Find where the given text appears and provide that cell's center as (x, y) coordinate. 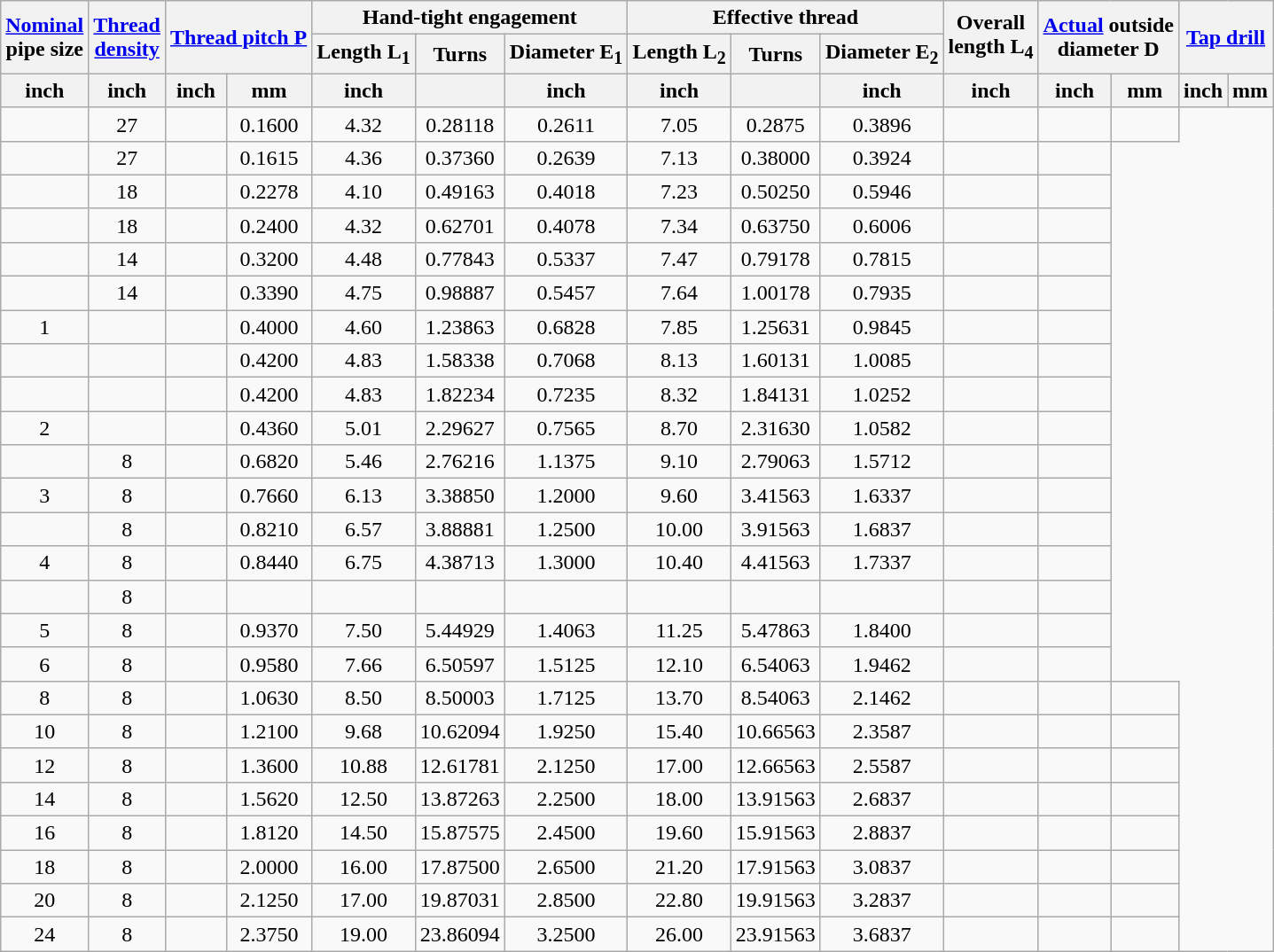
1 (44, 327)
9.68 (363, 731)
1.23863 (459, 327)
0.7815 (881, 259)
1.2500 (566, 529)
1.2100 (269, 731)
Diameter E2 (881, 54)
0.8210 (269, 529)
Length L2 (679, 54)
8.50003 (459, 698)
0.3390 (269, 293)
7.13 (679, 158)
26.00 (679, 934)
17.91563 (775, 867)
0.50250 (775, 191)
2.6837 (881, 799)
15.40 (679, 731)
1.0582 (881, 428)
23.91563 (775, 934)
19.87031 (459, 901)
0.2639 (566, 158)
2.4500 (566, 833)
0.2875 (775, 124)
17.87500 (459, 867)
2.0000 (269, 867)
Diameter E1 (566, 54)
19.91563 (775, 901)
15.91563 (775, 833)
0.7565 (566, 428)
7.85 (679, 327)
2.8500 (566, 901)
6.57 (363, 529)
2.3750 (269, 934)
4.36 (363, 158)
5.46 (363, 462)
7.23 (679, 191)
1.00178 (775, 293)
Hand-tight engagement (470, 18)
0.38000 (775, 158)
10.00 (679, 529)
3.6837 (881, 934)
7.47 (679, 259)
8.13 (679, 361)
9.60 (679, 496)
5.47863 (775, 630)
1.2000 (566, 496)
0.5337 (566, 259)
0.1600 (269, 124)
1.8120 (269, 833)
8.50 (363, 698)
12.61781 (459, 765)
10.88 (363, 765)
5.01 (363, 428)
0.4360 (269, 428)
3.0837 (881, 867)
3.2500 (566, 934)
Actual outside diameter D (1108, 37)
0.98887 (459, 293)
20 (44, 901)
1.1375 (566, 462)
0.37360 (459, 158)
2.5587 (881, 765)
14.50 (363, 833)
7.64 (679, 293)
2.8837 (881, 833)
16 (44, 833)
2.2500 (566, 799)
8.32 (679, 394)
0.7660 (269, 496)
0.1615 (269, 158)
22.80 (679, 901)
0.5457 (566, 293)
1.4063 (566, 630)
12.50 (363, 799)
0.9845 (881, 327)
4.48 (363, 259)
0.4078 (566, 225)
4 (44, 563)
1.58338 (459, 361)
0.62701 (459, 225)
6.54063 (775, 664)
19.00 (363, 934)
0.2278 (269, 191)
8.54063 (775, 698)
12.10 (679, 664)
0.4018 (566, 191)
1.7337 (881, 563)
12 (44, 765)
3.41563 (775, 496)
1.0252 (881, 394)
21.20 (679, 867)
13.91563 (775, 799)
23.86094 (459, 934)
10.66563 (775, 731)
5 (44, 630)
6.13 (363, 496)
2.31630 (775, 428)
3.91563 (775, 529)
15.87575 (459, 833)
19.60 (679, 833)
0.79178 (775, 259)
3 (44, 496)
1.5712 (881, 462)
0.3200 (269, 259)
8.70 (679, 428)
0.4000 (269, 327)
16.00 (363, 867)
0.3896 (881, 124)
2.1462 (881, 698)
5.44929 (459, 630)
Nominal pipe size (44, 37)
0.49163 (459, 191)
7.34 (679, 225)
10.40 (679, 563)
12.66563 (775, 765)
3.38850 (459, 496)
18.00 (679, 799)
3.88881 (459, 529)
6.50597 (459, 664)
11.25 (679, 630)
1.0630 (269, 698)
7.50 (363, 630)
1.9462 (881, 664)
1.25631 (775, 327)
1.9250 (566, 731)
0.2400 (269, 225)
2.29627 (459, 428)
Thread density (128, 37)
1.0085 (881, 361)
1.60131 (775, 361)
13.87263 (459, 799)
0.3924 (881, 158)
1.8400 (881, 630)
4.38713 (459, 563)
1.6837 (881, 529)
0.2611 (566, 124)
0.8440 (269, 563)
Length L1 (363, 54)
0.6828 (566, 327)
24 (44, 934)
Tap drill (1225, 37)
4.75 (363, 293)
2.76216 (459, 462)
0.7935 (881, 293)
0.77843 (459, 259)
0.7068 (566, 361)
13.70 (679, 698)
10.62094 (459, 731)
10 (44, 731)
Thread pitch P (238, 37)
Overall length L4 (991, 37)
1.6337 (881, 496)
0.63750 (775, 225)
1.84131 (775, 394)
0.5946 (881, 191)
7.66 (363, 664)
0.6820 (269, 462)
1.5125 (566, 664)
6.75 (363, 563)
2.6500 (566, 867)
0.28118 (459, 124)
0.6006 (881, 225)
4.60 (363, 327)
9.10 (679, 462)
2.79063 (775, 462)
1.3000 (566, 563)
1.7125 (566, 698)
0.9370 (269, 630)
4.10 (363, 191)
3.2837 (881, 901)
0.9580 (269, 664)
6 (44, 664)
2 (44, 428)
1.5620 (269, 799)
1.3600 (269, 765)
0.7235 (566, 394)
1.82234 (459, 394)
Effective thread (786, 18)
2.3587 (881, 731)
4.41563 (775, 563)
7.05 (679, 124)
